From the cell containing the given text, extract its center point as (x, y) coordinate. 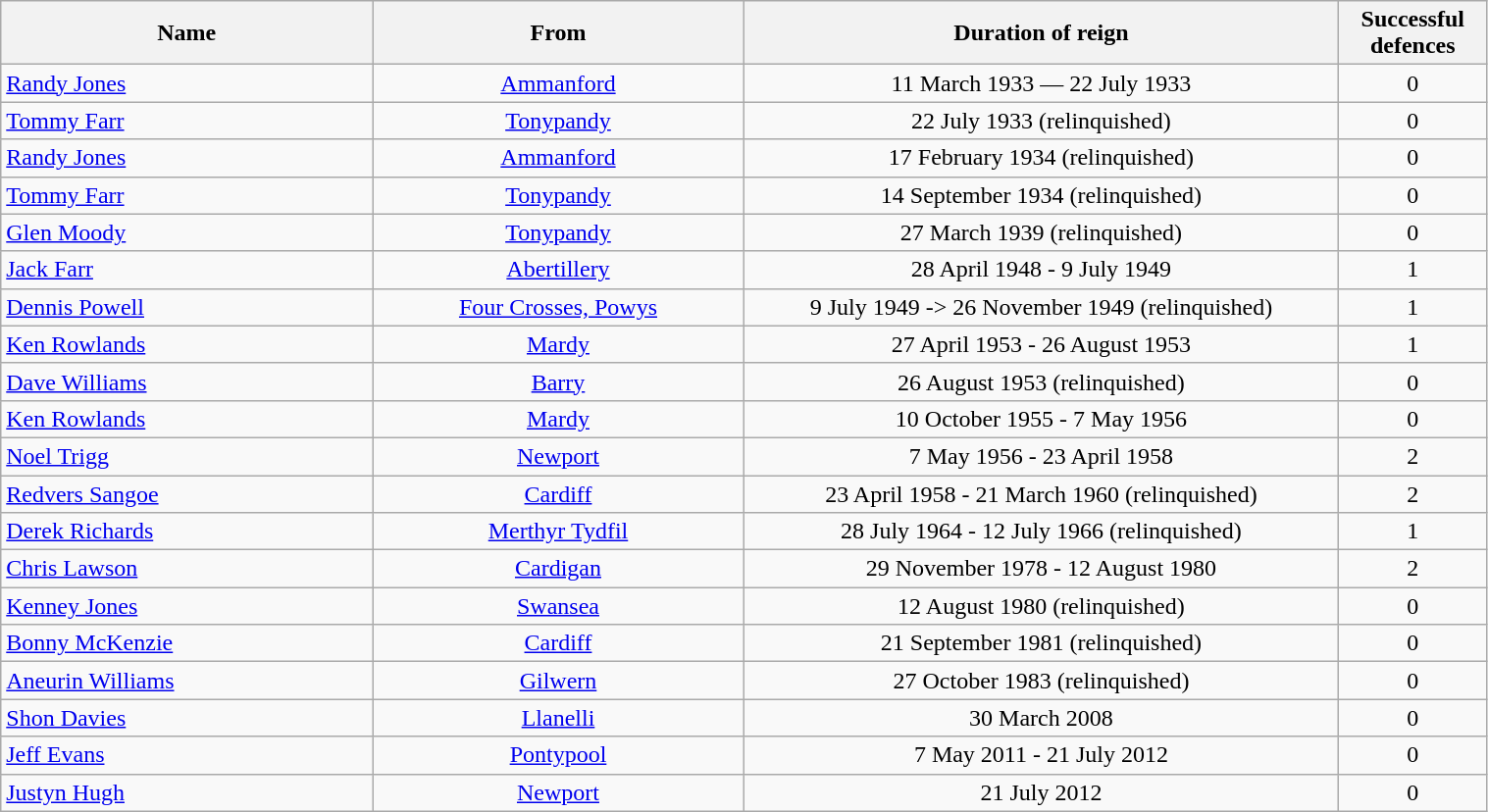
10 October 1955 - 7 May 1956 (1041, 419)
23 April 1958 - 21 March 1960 (relinquished) (1041, 493)
21 September 1981 (relinquished) (1041, 643)
26 August 1953 (relinquished) (1041, 381)
Abertillery (559, 270)
Dennis Powell (186, 307)
7 May 2011 - 21 July 2012 (1041, 755)
Noel Trigg (186, 456)
Swansea (559, 606)
Dave Williams (186, 381)
7 May 1956 - 23 April 1958 (1041, 456)
Jack Farr (186, 270)
Gilwern (559, 681)
27 October 1983 (relinquished) (1041, 681)
30 March 2008 (1041, 718)
Justyn Hugh (186, 792)
12 August 1980 (relinquished) (1041, 606)
Merthyr Tydfil (559, 532)
29 November 1978 - 12 August 1980 (1041, 569)
27 April 1953 - 26 August 1953 (1041, 344)
28 July 1964 - 12 July 1966 (relinquished) (1041, 532)
Shon Davies (186, 718)
11 March 1933 — 22 July 1933 (1041, 83)
Redvers Sangoe (186, 493)
Glen Moody (186, 232)
Jeff Evans (186, 755)
28 April 1948 - 9 July 1949 (1041, 270)
Chris Lawson (186, 569)
14 September 1934 (relinquished) (1041, 195)
27 March 1939 (relinquished) (1041, 232)
From (559, 33)
Successful defences (1412, 33)
Four Crosses, Powys (559, 307)
21 July 2012 (1041, 792)
22 July 1933 (relinquished) (1041, 121)
9 July 1949 -> 26 November 1949 (relinquished) (1041, 307)
Cardigan (559, 569)
Kenney Jones (186, 606)
17 February 1934 (relinquished) (1041, 158)
Name (186, 33)
Aneurin Williams (186, 681)
Llanelli (559, 718)
Bonny McKenzie (186, 643)
Duration of reign (1041, 33)
Pontypool (559, 755)
Derek Richards (186, 532)
Barry (559, 381)
